Return the [x, y] coordinate for the center point of the cell that contains the specified text.  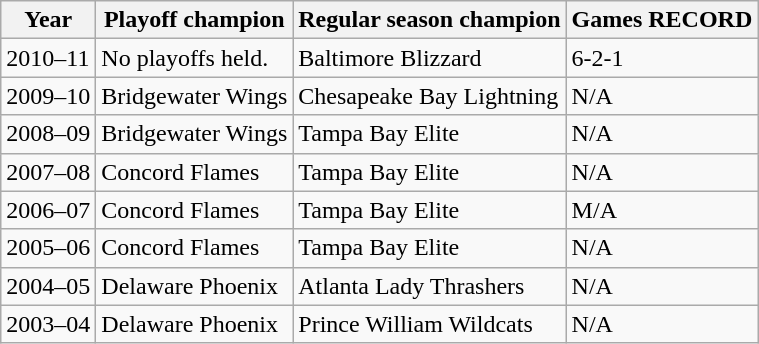
2003–04 [48, 324]
Year [48, 20]
Prince William Wildcats [430, 324]
Chesapeake Bay Lightning [430, 96]
M/A [662, 210]
Baltimore Blizzard [430, 58]
Atlanta Lady Thrashers [430, 286]
Games RECORD [662, 20]
2004–05 [48, 286]
Playoff champion [194, 20]
2010–11 [48, 58]
6-2-1 [662, 58]
Regular season champion [430, 20]
2006–07 [48, 210]
2008–09 [48, 134]
2009–10 [48, 96]
No playoffs held. [194, 58]
2005–06 [48, 248]
2007–08 [48, 172]
